Capture the cell that displays the provided text and extract its [x, y] central coordinate. 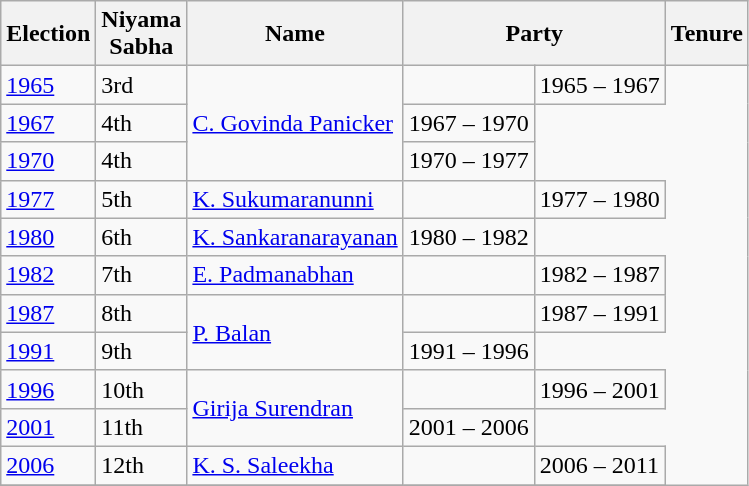
1980 – 1982 [468, 237]
Girija Surendran [295, 408]
NiyamaSabha [142, 34]
1965 [48, 85]
1982 [48, 275]
Name [295, 34]
3rd [142, 85]
1970 [48, 161]
K. Sankaranarayanan [295, 237]
1970 – 1977 [468, 161]
P. Balan [295, 332]
1977 [48, 199]
6th [142, 237]
7th [142, 275]
1991 – 1996 [468, 351]
K. Sukumaranunni [295, 199]
1987 [48, 313]
Election [48, 34]
2001 [48, 427]
2001 – 2006 [468, 427]
1982 – 1987 [600, 275]
5th [142, 199]
C. Govinda Panicker [295, 123]
1987 – 1991 [600, 313]
1996 [48, 389]
Party [534, 34]
E. Padmanabhan [295, 275]
2006 [48, 465]
1980 [48, 237]
1965 – 1967 [600, 85]
12th [142, 465]
2006 – 2011 [600, 465]
1977 – 1980 [600, 199]
1996 – 2001 [600, 389]
11th [142, 427]
K. S. Saleekha [295, 465]
9th [142, 351]
1991 [48, 351]
Tenure [706, 34]
10th [142, 389]
1967 – 1970 [468, 123]
8th [142, 313]
1967 [48, 123]
